Return the (x, y) coordinate for the center point of the cell that contains the specified text.  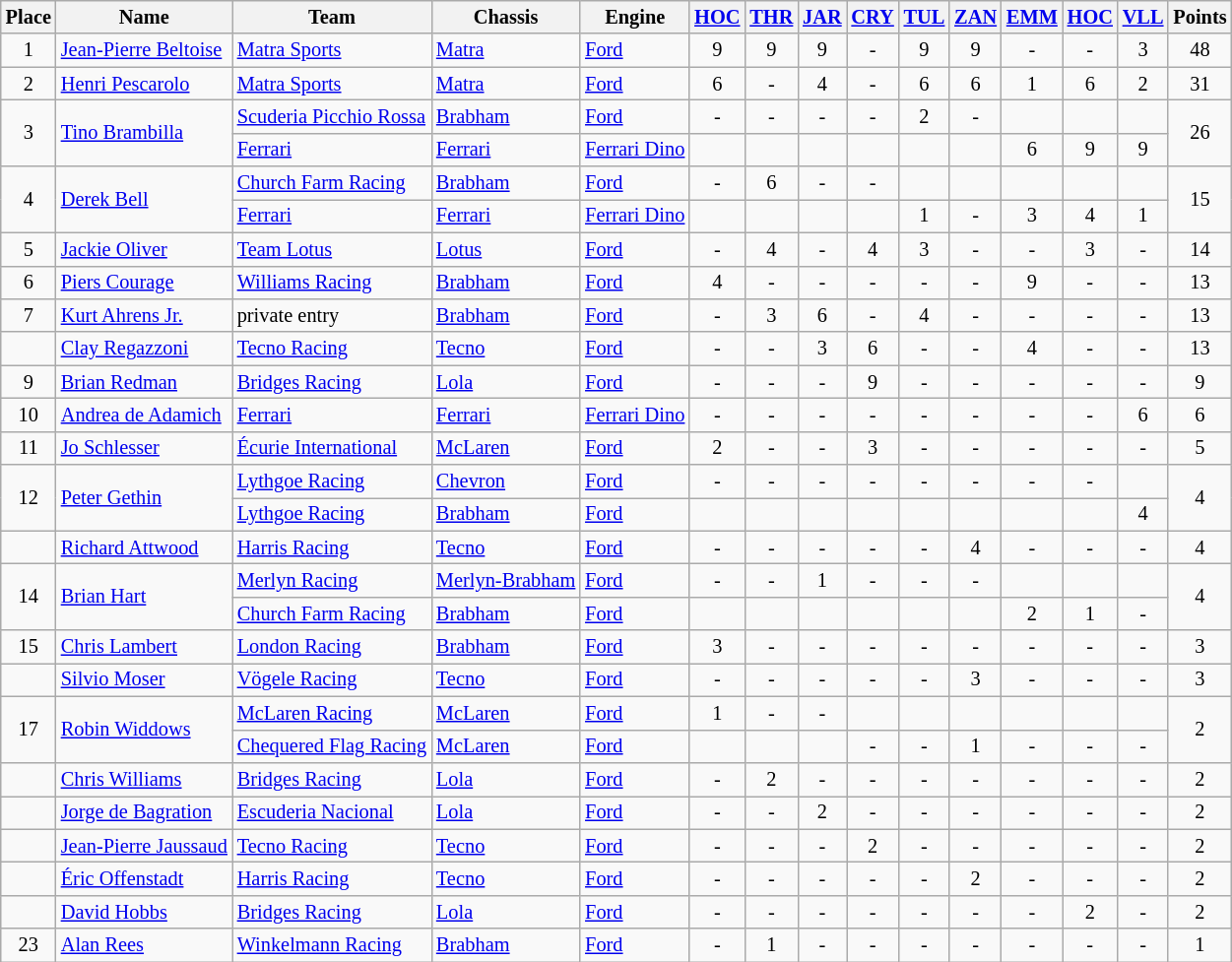
Engine (634, 17)
Name (144, 17)
Chevron (506, 481)
26 (1200, 132)
Kurt Ahrens Jr. (144, 315)
Chris Lambert (144, 647)
Jorge de Bagration (144, 812)
ZAN (975, 17)
Winkelmann Racing (332, 945)
31 (1200, 84)
Team (332, 17)
Clay Regazzoni (144, 349)
JAR (821, 17)
private entry (332, 315)
EMM (1032, 17)
Andrea de Adamich (144, 415)
Escuderia Nacional (332, 812)
Peter Gethin (144, 498)
10 (29, 415)
Brian Hart (144, 597)
Éric Offenstadt (144, 878)
THR (771, 17)
Derek Bell (144, 199)
Place (29, 17)
11 (29, 448)
McLaren Racing (332, 713)
Scuderia Picchio Rossa (332, 116)
Piers Courage (144, 283)
Jo Schlesser (144, 448)
London Racing (332, 647)
Chequered Flag Racing (332, 746)
23 (29, 945)
Écurie International (332, 448)
Merlyn Racing (332, 580)
Brian Redman (144, 382)
Williams Racing (332, 283)
Henri Pescarolo (144, 84)
Points (1200, 17)
Chassis (506, 17)
Merlyn-Brabham (506, 580)
Vögele Racing (332, 679)
Richard Attwood (144, 547)
Tino Brambilla (144, 132)
Chris Williams (144, 779)
CRY (873, 17)
Lotus (506, 249)
Alan Rees (144, 945)
David Hobbs (144, 912)
17 (29, 729)
Jean-Pierre Jaussaud (144, 846)
Jackie Oliver (144, 249)
Robin Widdows (144, 729)
Jean-Pierre Beltoise (144, 50)
48 (1200, 50)
Team Lotus (332, 249)
7 (29, 315)
VLL (1143, 17)
Silvio Moser (144, 679)
TUL (925, 17)
12 (29, 498)
